Scan for the cell matching the given text and deliver its [X, Y] coordinate at center. 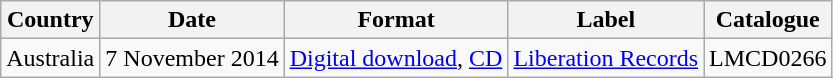
Label [606, 20]
7 November 2014 [192, 58]
Liberation Records [606, 58]
Date [192, 20]
Catalogue [768, 20]
Australia [50, 58]
Country [50, 20]
Format [396, 20]
Digital download, CD [396, 58]
LMCD0266 [768, 58]
